Pinpoint the cell where the given text exists, returning its [x, y] midpoint coordinate. 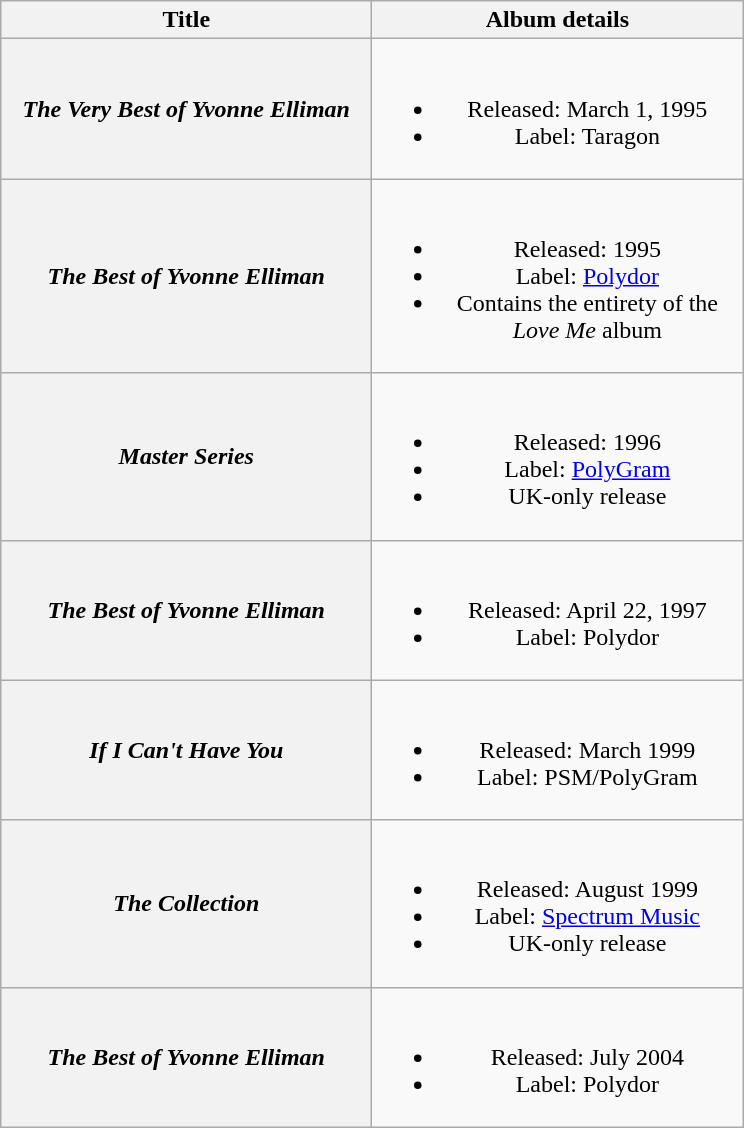
Released: April 22, 1997Label: Polydor [558, 610]
Released: March 1999Label: PSM/PolyGram [558, 750]
The Collection [186, 904]
Released: August 1999Label: Spectrum MusicUK-only release [558, 904]
Master Series [186, 456]
Released: 1996Label: PolyGramUK-only release [558, 456]
The Very Best of Yvonne Elliman [186, 109]
Title [186, 20]
Album details [558, 20]
Released: March 1, 1995Label: Taragon [558, 109]
Released: July 2004Label: Polydor [558, 1057]
If I Can't Have You [186, 750]
Released: 1995Label: PolydorContains the entirety of the Love Me album [558, 276]
